Pinpoint the cell where the given text exists, returning its [x, y] midpoint coordinate. 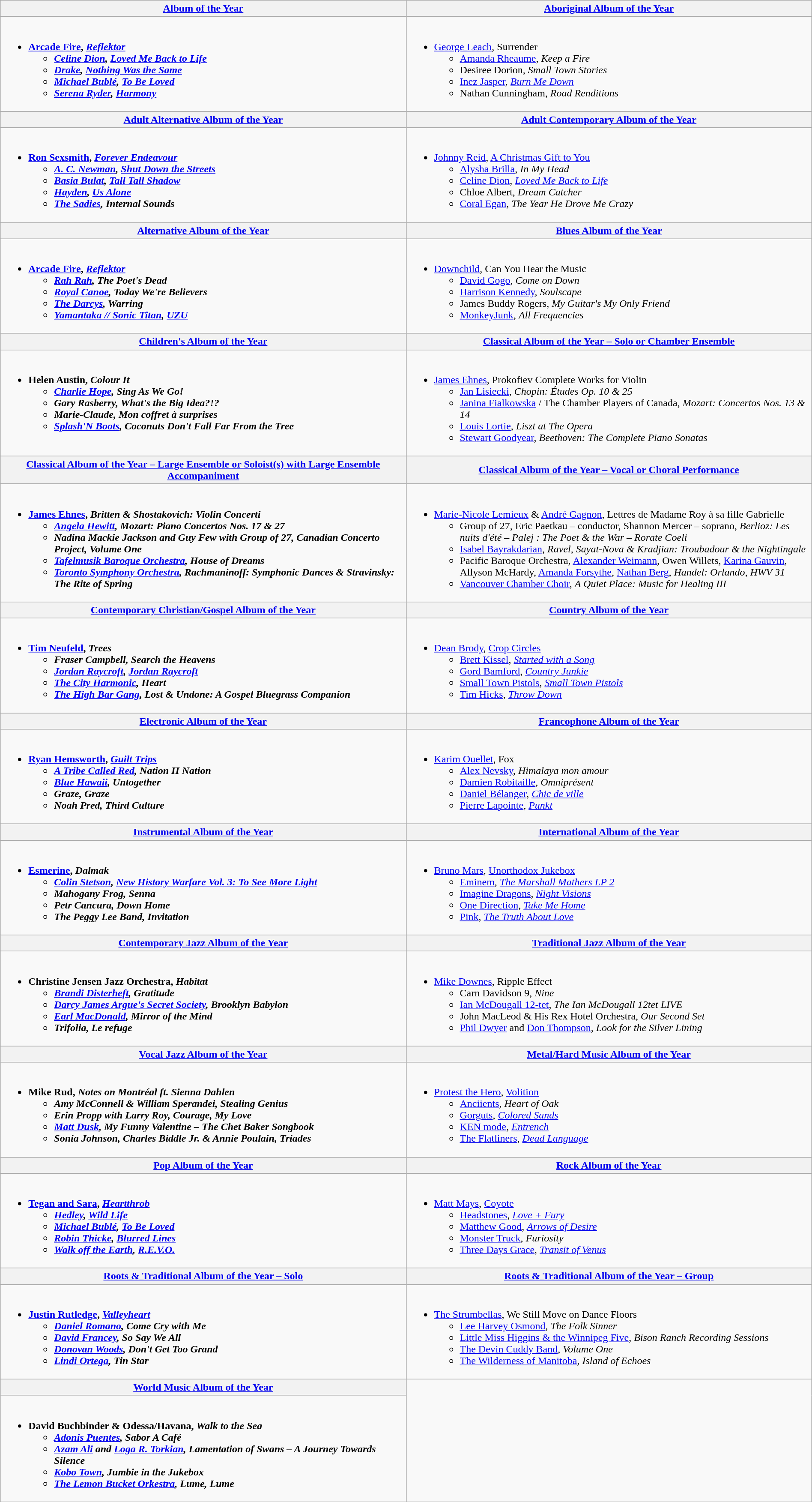
Roots & Traditional Album of the Year – Group [609, 1276]
Alternative Album of the Year [203, 231]
Matt Mays, CoyoteHeadstones, Love + FuryMatthew Good, Arrows of DesireMonster Truck, FuriosityThree Days Grace, Transit of Venus [609, 1220]
Contemporary Christian/Gospel Album of the Year [203, 610]
Rock Album of the Year [609, 1165]
George Leach, SurrenderAmanda Rheaume, Keep a FireDesiree Dorion, Small Town StoriesInez Jasper, Burn Me DownNathan Cunningham, Road Renditions [609, 64]
Metal/Hard Music Album of the Year [609, 1054]
Adult Alternative Album of the Year [203, 120]
Adult Contemporary Album of the Year [609, 120]
Album of the Year [203, 9]
Contemporary Jazz Album of the Year [203, 943]
Aboriginal Album of the Year [609, 9]
Vocal Jazz Album of the Year [203, 1054]
Bruno Mars, Unorthodox JukeboxEminem, The Marshall Mathers LP 2Imagine Dragons, Night VisionsOne Direction, Take Me HomePink, The Truth About Love [609, 888]
Arcade Fire, ReflektorRah Rah, The Poet's DeadRoyal Canoe, Today We're BelieversThe Darcys, WarringYamantaka // Sonic Titan, UZU [203, 286]
Pop Album of the Year [203, 1165]
Tegan and Sara, HeartthrobHedley, Wild LifeMichael Bublé, To Be LovedRobin Thicke, Blurred LinesWalk off the Earth, R.E.V.O. [203, 1220]
Classical Album of the Year – Solo or Chamber Ensemble [609, 342]
Dean Brody, Crop CirclesBrett Kissel, Started with a SongGord Bamford, Country JunkieSmall Town Pistols, Small Town PistolsTim Hicks, Throw Down [609, 665]
Ron Sexsmith, Forever EndeavourA. C. Newman, Shut Down the StreetsBasia Bulat, Tall Tall ShadowHayden, Us AloneThe Sadies, Internal Sounds [203, 175]
Traditional Jazz Album of the Year [609, 943]
Classical Album of the Year – Vocal or Choral Performance [609, 470]
International Album of the Year [609, 832]
Justin Rutledge, ValleyheartDaniel Romano, Come Cry with MeDavid Francey, So Say We AllDonovan Woods, Don't Get Too GrandLindi Ortega, Tin Star [203, 1332]
Protest the Hero, VolitionAnciients, Heart of OakGorguts, Colored SandsKEN mode, EntrenchThe Flatliners, Dead Language [609, 1110]
Ryan Hemsworth, Guilt TripsA Tribe Called Red, Nation II NationBlue Hawaii, UntogetherGraze, GrazeNoah Pred, Third Culture [203, 776]
Country Album of the Year [609, 610]
Blues Album of the Year [609, 231]
World Music Album of the Year [203, 1387]
Electronic Album of the Year [203, 721]
Instrumental Album of the Year [203, 832]
Karim Ouellet, FoxAlex Nevsky, Himalaya mon amourDamien Robitaille, OmniprésentDaniel Bélanger, Chic de villePierre Lapointe, Punkt [609, 776]
Children's Album of the Year [203, 342]
Esmerine, DalmakColin Stetson, New History Warfare Vol. 3: To See More LightMahogany Frog, SennaPetr Cancura, Down HomeThe Peggy Lee Band, Invitation [203, 888]
Roots & Traditional Album of the Year – Solo [203, 1276]
Arcade Fire, ReflektorCeline Dion, Loved Me Back to LifeDrake, Nothing Was the SameMichael Bublé, To Be LovedSerena Ryder, Harmony [203, 64]
Classical Album of the Year – Large Ensemble or Soloist(s) with Large Ensemble Accompaniment [203, 470]
Francophone Album of the Year [609, 721]
